Search for the cell housing the specified text and yield its (X, Y) center coordinate. 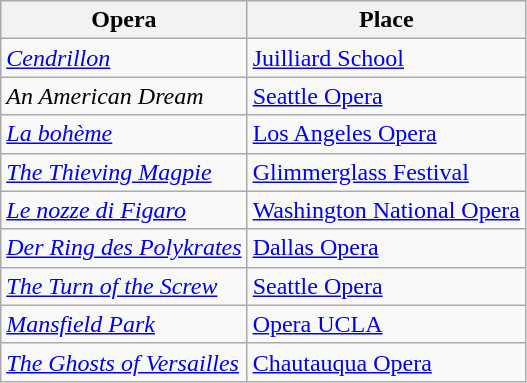
Le nozze di Figaro (124, 210)
Washington National Opera (386, 210)
The Thieving Magpie (124, 172)
The Ghosts of Versailles (124, 362)
Chautauqua Opera (386, 362)
Los Angeles Opera (386, 134)
Der Ring des Polykrates (124, 248)
Glimmerglass Festival (386, 172)
Opera (124, 20)
An American Dream (124, 96)
Juilliard School (386, 58)
La bohème (124, 134)
The Turn of the Screw (124, 286)
Mansfield Park (124, 324)
Dallas Opera (386, 248)
Cendrillon (124, 58)
Place (386, 20)
Opera UCLA (386, 324)
